Locate the cell with the specified text and output its [X, Y] center coordinate. 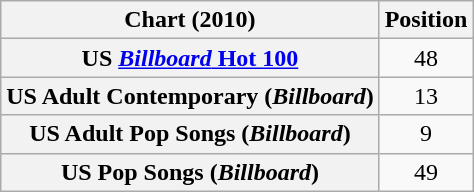
Chart (2010) [190, 20]
Position [426, 20]
US Billboard Hot 100 [190, 58]
9 [426, 134]
49 [426, 172]
US Adult Pop Songs (Billboard) [190, 134]
48 [426, 58]
13 [426, 96]
US Pop Songs (Billboard) [190, 172]
US Adult Contemporary (Billboard) [190, 96]
